Return the [x, y] coordinate for the center point of the cell that contains the specified text.  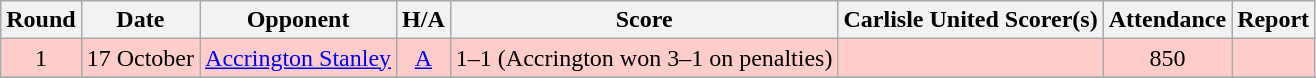
Attendance [1167, 20]
A [424, 58]
1–1 (Accrington won 3–1 on penalties) [644, 58]
1 [41, 58]
17 October [140, 58]
Opponent [298, 20]
Date [140, 20]
Round [41, 20]
Accrington Stanley [298, 58]
Score [644, 20]
850 [1167, 58]
H/A [424, 20]
Report [1274, 20]
Carlisle United Scorer(s) [970, 20]
